From the cell containing the given text, extract its center point as [X, Y] coordinate. 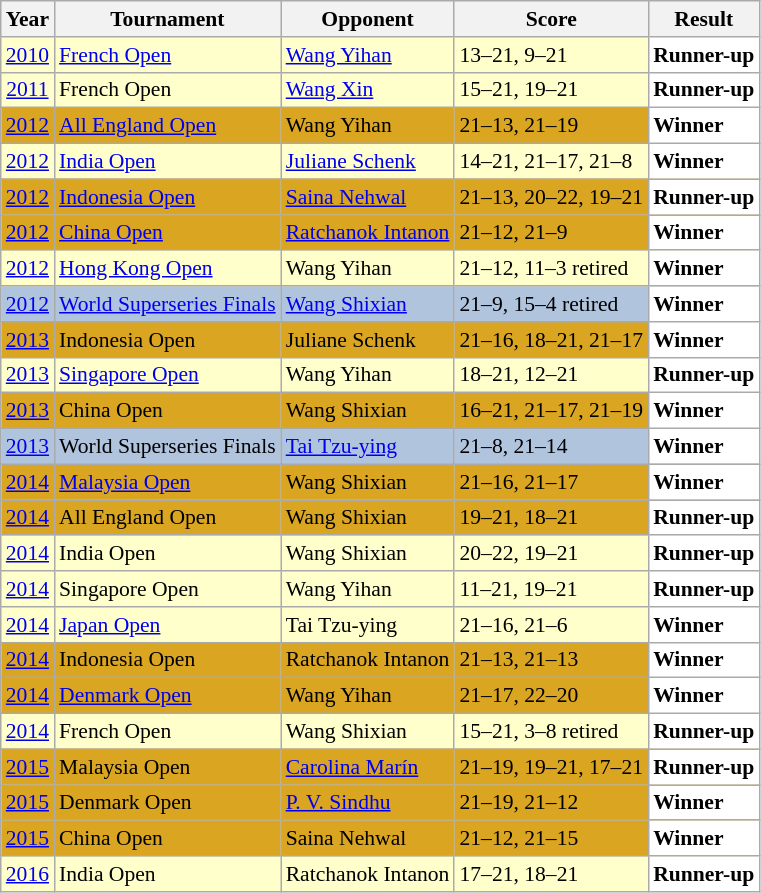
19–21, 18–21 [551, 518]
Tournament [168, 19]
Result [704, 19]
Hong Kong Open [168, 269]
15–21, 19–21 [551, 90]
2010 [28, 55]
21–13, 21–19 [551, 126]
15–21, 3–8 retired [551, 732]
21–16, 18–21, 21–17 [551, 340]
Carolina Marín [368, 767]
21–16, 21–6 [551, 625]
Year [28, 19]
21–19, 19–21, 17–21 [551, 767]
21–19, 21–12 [551, 803]
21–16, 21–17 [551, 482]
Opponent [368, 19]
21–12, 21–15 [551, 839]
11–21, 19–21 [551, 589]
21–12, 21–9 [551, 233]
21–13, 20–22, 19–21 [551, 197]
13–21, 9–21 [551, 55]
21–8, 21–14 [551, 447]
21–17, 22–20 [551, 696]
18–21, 12–21 [551, 375]
2016 [28, 874]
14–21, 21–17, 21–8 [551, 162]
16–21, 21–17, 21–19 [551, 411]
P. V. Sindhu [368, 803]
Wang Xin [368, 90]
20–22, 19–21 [551, 554]
2011 [28, 90]
Japan Open [168, 625]
21–12, 11–3 retired [551, 269]
21–9, 15–4 retired [551, 304]
Score [551, 19]
21–13, 21–13 [551, 660]
17–21, 18–21 [551, 874]
